Return [X, Y] of the center of cell containing provided text 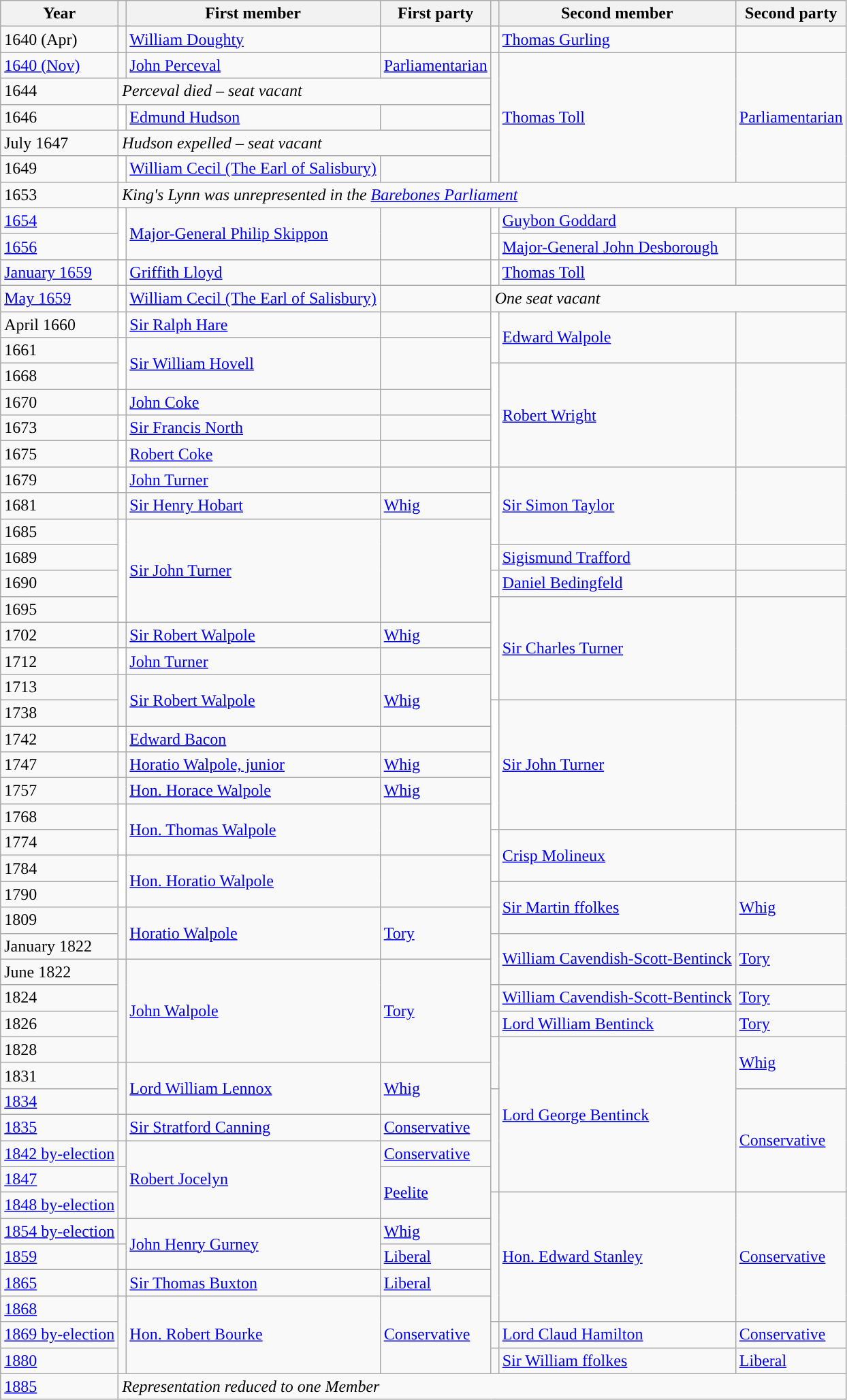
1869 by-election [60, 1335]
William Doughty [253, 39]
Year [60, 14]
Hudson expelled – seat vacant [305, 143]
1673 [60, 428]
1668 [60, 376]
Robert Wright [617, 415]
Daniel Bedingfeld [617, 583]
First member [253, 14]
John Coke [253, 402]
1757 [60, 791]
1675 [60, 454]
1747 [60, 765]
John Walpole [253, 1011]
Lord Claud Hamilton [617, 1335]
Lord William Lennox [253, 1088]
Sir Thomas Buxton [253, 1283]
Edward Bacon [253, 738]
January 1822 [60, 946]
Guybon Goddard [617, 221]
1809 [60, 920]
Hon. Edward Stanley [617, 1257]
Major-General Philip Skippon [253, 233]
May 1659 [60, 298]
Hon. Horatio Walpole [253, 881]
1681 [60, 506]
1831 [60, 1075]
1640 (Apr) [60, 39]
1885 [60, 1386]
Representation reduced to one Member [483, 1386]
Second party [791, 14]
1653 [60, 195]
1824 [60, 998]
Sir Stratford Canning [253, 1127]
1828 [60, 1049]
1689 [60, 557]
1880 [60, 1361]
Perceval died – seat vacant [305, 91]
1742 [60, 738]
1690 [60, 583]
1842 by-election [60, 1154]
Horatio Walpole [253, 933]
Edmund Hudson [253, 117]
1738 [60, 713]
1826 [60, 1024]
1644 [60, 91]
January 1659 [60, 272]
1654 [60, 221]
Major-General John Desborough [617, 246]
1646 [60, 117]
1713 [60, 687]
1784 [60, 868]
Sir William ffolkes [617, 1361]
1656 [60, 246]
June 1822 [60, 972]
Lord George Bentinck [617, 1114]
Thomas Gurling [617, 39]
Robert Coke [253, 454]
Peelite [436, 1192]
Sir Simon Taylor [617, 506]
Hon. Robert Bourke [253, 1335]
Sir William Hovell [253, 363]
1847 [60, 1179]
1640 (Nov) [60, 65]
Sir Henry Hobart [253, 506]
1859 [60, 1257]
Sir Martin ffolkes [617, 907]
Horatio Walpole, junior [253, 765]
Sir Charles Turner [617, 648]
1712 [60, 661]
April 1660 [60, 325]
1670 [60, 402]
First party [436, 14]
1835 [60, 1127]
1834 [60, 1101]
July 1647 [60, 143]
Hon. Thomas Walpole [253, 830]
John Henry Gurney [253, 1244]
1695 [60, 609]
Sigismund Trafford [617, 557]
One seat vacant [669, 298]
1868 [60, 1309]
1790 [60, 894]
Edward Walpole [617, 338]
John Perceval [253, 65]
1661 [60, 351]
Crisp Molineux [617, 856]
1702 [60, 635]
Second member [617, 14]
1768 [60, 817]
1848 by-election [60, 1205]
1679 [60, 480]
1865 [60, 1283]
King's Lynn was unrepresented in the Barebones Parliament [483, 195]
Robert Jocelyn [253, 1179]
1854 by-election [60, 1231]
1685 [60, 532]
Griffith Lloyd [253, 272]
Hon. Horace Walpole [253, 791]
1649 [60, 169]
Sir Francis North [253, 428]
Sir Ralph Hare [253, 325]
Lord William Bentinck [617, 1024]
1774 [60, 843]
